Determine the (x, y) coordinate at the center of the cell enclosing the given text.  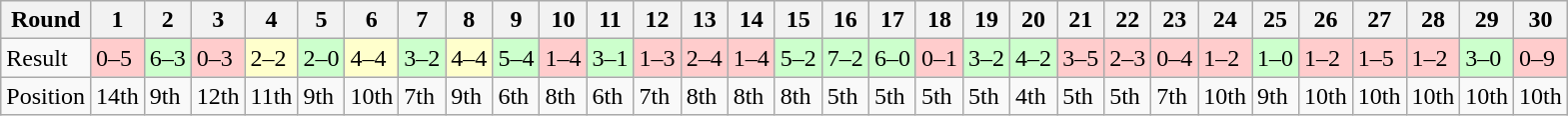
11 (610, 20)
4 (272, 20)
11th (272, 96)
5–2 (797, 58)
2–0 (322, 58)
14 (752, 20)
5–4 (516, 58)
0–5 (118, 58)
22 (1127, 20)
20 (1033, 20)
Position (46, 96)
15 (797, 20)
5 (322, 20)
9 (516, 20)
6–0 (891, 58)
3 (218, 20)
2–2 (272, 58)
29 (1487, 20)
24 (1225, 20)
14th (118, 96)
23 (1175, 20)
25 (1275, 20)
1–3 (658, 58)
3–1 (610, 58)
2–3 (1127, 58)
1–5 (1379, 58)
7 (422, 20)
4–2 (1033, 58)
19 (985, 20)
3–0 (1487, 58)
21 (1081, 20)
4th (1033, 96)
0–1 (939, 58)
30 (1541, 20)
18 (939, 20)
3–5 (1081, 58)
2 (168, 20)
6–3 (168, 58)
Result (46, 58)
28 (1433, 20)
12th (218, 96)
0–3 (218, 58)
8 (470, 20)
10 (564, 20)
6 (372, 20)
1–0 (1275, 58)
0–4 (1175, 58)
1 (118, 20)
7–2 (845, 58)
12 (658, 20)
17 (891, 20)
13 (704, 20)
26 (1326, 20)
27 (1379, 20)
2–4 (704, 58)
16 (845, 20)
0–9 (1541, 58)
Round (46, 20)
